Capture the cell that displays the provided text and extract its (X, Y) central coordinate. 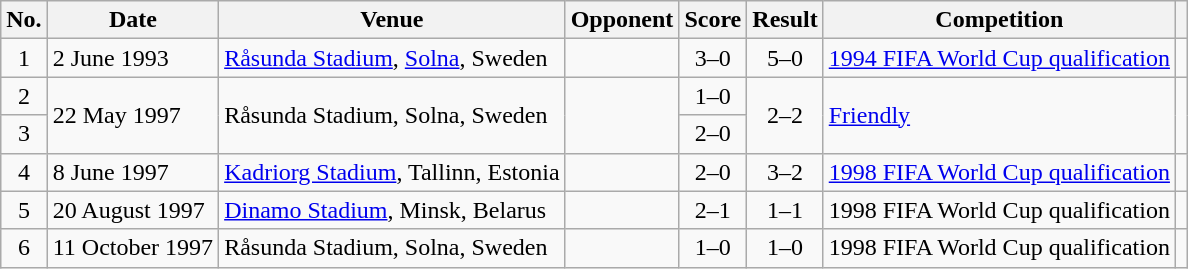
2 (24, 96)
1994 FIFA World Cup qualification (999, 58)
4 (24, 172)
5 (24, 210)
Kadriorg Stadium, Tallinn, Estonia (392, 172)
Opponent (622, 20)
No. (24, 20)
8 June 1997 (132, 172)
22 May 1997 (132, 115)
3–0 (713, 58)
3 (24, 134)
20 August 1997 (132, 210)
5–0 (785, 58)
Competition (999, 20)
1–1 (785, 210)
3–2 (785, 172)
1 (24, 58)
6 (24, 248)
Date (132, 20)
2 June 1993 (132, 58)
Dinamo Stadium, Minsk, Belarus (392, 210)
Score (713, 20)
Result (785, 20)
11 October 1997 (132, 248)
2–1 (713, 210)
2–2 (785, 115)
Friendly (999, 115)
Venue (392, 20)
